Return (x, y) of the center of cell containing provided text 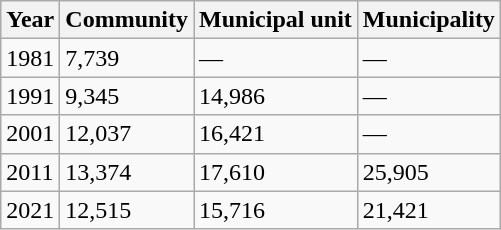
2001 (30, 134)
Community (127, 20)
14,986 (276, 96)
Municipal unit (276, 20)
12,515 (127, 210)
17,610 (276, 172)
9,345 (127, 96)
Year (30, 20)
7,739 (127, 58)
1991 (30, 96)
16,421 (276, 134)
Municipality (428, 20)
25,905 (428, 172)
15,716 (276, 210)
2011 (30, 172)
13,374 (127, 172)
1981 (30, 58)
2021 (30, 210)
21,421 (428, 210)
12,037 (127, 134)
